Return the (x, y) coordinate for the center point of the cell that contains the specified text.  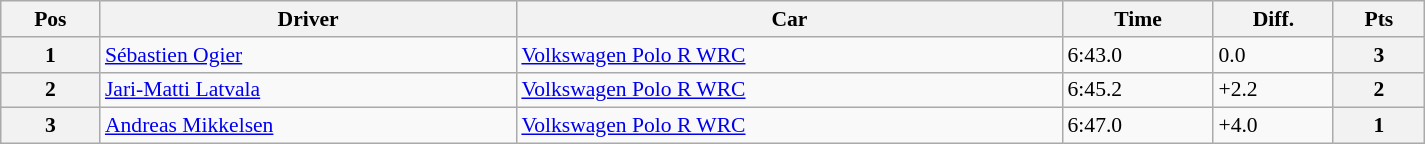
+2.2 (1273, 90)
Jari-Matti Latvala (308, 90)
Pos (50, 19)
6:45.2 (1138, 90)
Time (1138, 19)
6:43.0 (1138, 55)
0.0 (1273, 55)
6:47.0 (1138, 126)
Andreas Mikkelsen (308, 126)
Driver (308, 19)
+4.0 (1273, 126)
Pts (1378, 19)
Diff. (1273, 19)
Sébastien Ogier (308, 55)
Car (789, 19)
